Output the (X, Y) coordinate of the center of the cell containing the given text.  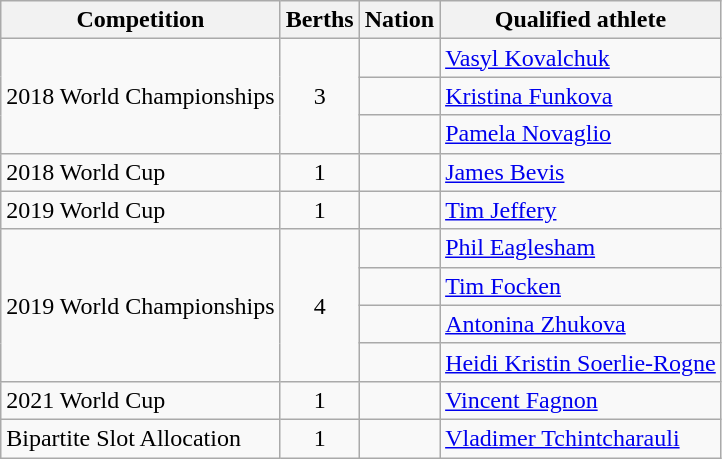
Bipartite Slot Allocation (140, 438)
Berths (320, 20)
Tim Focken (581, 286)
Nation (399, 20)
2019 World Cup (140, 210)
2019 World Championships (140, 305)
2021 World Cup (140, 400)
Qualified athlete (581, 20)
3 (320, 96)
Pamela Novaglio (581, 134)
2018 World Cup (140, 172)
Kristina Funkova (581, 96)
Competition (140, 20)
Heidi Kristin Soerlie-Rogne (581, 362)
4 (320, 305)
Vincent Fagnon (581, 400)
2018 World Championships (140, 96)
Antonina Zhukova (581, 324)
James Bevis (581, 172)
Tim Jeffery (581, 210)
Vasyl Kovalchuk (581, 58)
Vladimer Tchintcharauli (581, 438)
Phil Eaglesham (581, 248)
